Pinpoint the cell where the given text exists, returning its (X, Y) midpoint coordinate. 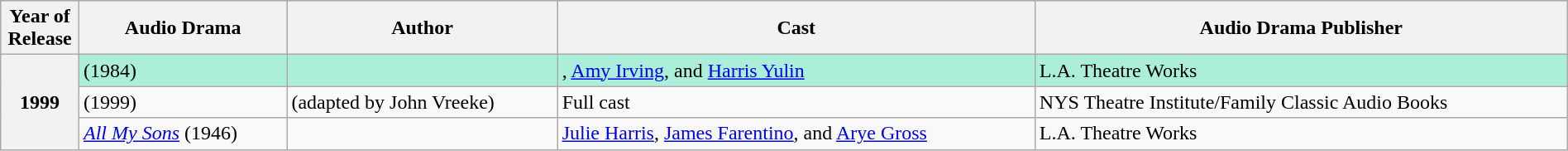
Julie Harris, James Farentino, and Arye Gross (796, 134)
Audio Drama (182, 28)
Cast (796, 28)
All My Sons (1946) (182, 134)
(1984) (182, 71)
1999 (40, 102)
Year of Release (40, 28)
(1999) (182, 102)
Audio Drama Publisher (1301, 28)
, Amy Irving, and Harris Yulin (796, 71)
NYS Theatre Institute/Family Classic Audio Books (1301, 102)
Full cast (796, 102)
(adapted by John Vreeke) (422, 102)
Author (422, 28)
